Provide the [x, y] coordinate of the cell's center where the given text is located.  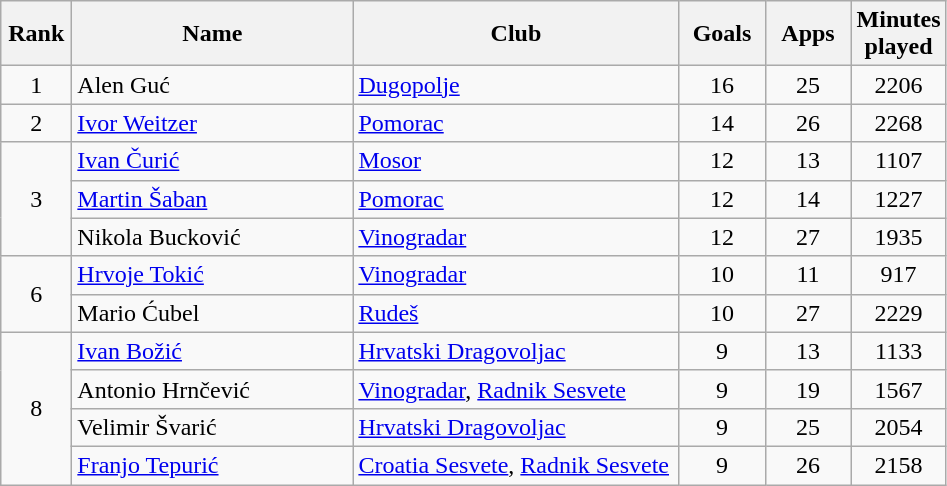
Dugopolje [516, 85]
Minutes played [898, 34]
6 [36, 294]
Nikola Bucković [212, 237]
1567 [898, 389]
2158 [898, 465]
3 [36, 199]
Mosor [516, 161]
16 [722, 85]
Franjo Tepurić [212, 465]
1107 [898, 161]
11 [808, 275]
917 [898, 275]
Antonio Hrnčević [212, 389]
2268 [898, 123]
Club [516, 34]
Goals [722, 34]
1 [36, 85]
Mario Ćubel [212, 313]
Martin Šaban [212, 199]
Rudeš [516, 313]
2206 [898, 85]
1935 [898, 237]
19 [808, 389]
2054 [898, 427]
Name [212, 34]
Alen Guć [212, 85]
Vinogradar, Radnik Sesvete [516, 389]
1133 [898, 351]
Apps [808, 34]
8 [36, 408]
Ivan Čurić [212, 161]
Ivor Weitzer [212, 123]
Ivan Božić [212, 351]
1227 [898, 199]
Hrvoje Tokić [212, 275]
2 [36, 123]
Croatia Sesvete, Radnik Sesvete [516, 465]
2229 [898, 313]
Velimir Švarić [212, 427]
Rank [36, 34]
